From the cell containing the given text, extract its center point as [X, Y] coordinate. 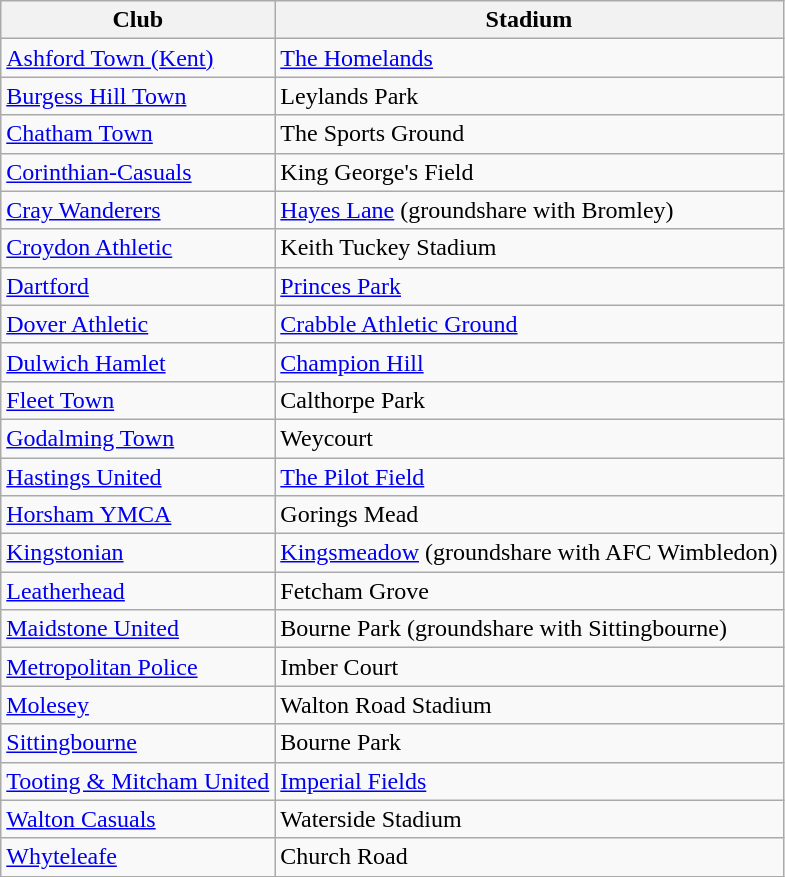
Godalming Town [138, 438]
The Homelands [529, 58]
Imber Court [529, 667]
Molesey [138, 705]
Princes Park [529, 286]
Hayes Lane (groundshare with Bromley) [529, 210]
Horsham YMCA [138, 515]
Leylands Park [529, 96]
Hastings United [138, 477]
Leatherhead [138, 591]
Croydon Athletic [138, 248]
Weycourt [529, 438]
Bourne Park [529, 743]
Waterside Stadium [529, 819]
Champion Hill [529, 362]
Kingstonian [138, 553]
Cray Wanderers [138, 210]
Kingsmeadow (groundshare with AFC Wimbledon) [529, 553]
Chatham Town [138, 134]
King George's Field [529, 172]
Keith Tuckey Stadium [529, 248]
Ashford Town (Kent) [138, 58]
Burgess Hill Town [138, 96]
Walton Road Stadium [529, 705]
Club [138, 20]
Dartford [138, 286]
Imperial Fields [529, 781]
Fleet Town [138, 400]
Whyteleafe [138, 857]
Gorings Mead [529, 515]
The Pilot Field [529, 477]
Calthorpe Park [529, 400]
Sittingbourne [138, 743]
Stadium [529, 20]
Maidstone United [138, 629]
Fetcham Grove [529, 591]
Dulwich Hamlet [138, 362]
Bourne Park (groundshare with Sittingbourne) [529, 629]
Metropolitan Police [138, 667]
Church Road [529, 857]
Crabble Athletic Ground [529, 324]
The Sports Ground [529, 134]
Walton Casuals [138, 819]
Corinthian-Casuals [138, 172]
Dover Athletic [138, 324]
Tooting & Mitcham United [138, 781]
